From the cell containing the given text, extract its center point as (x, y) coordinate. 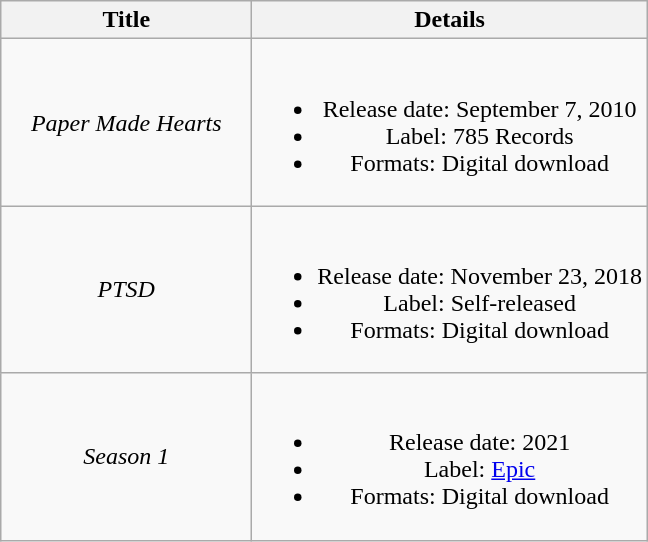
Details (450, 20)
Release date: 2021Label: EpicFormats: Digital download (450, 456)
PTSD (126, 290)
Title (126, 20)
Season 1 (126, 456)
Paper Made Hearts (126, 122)
Release date: November 23, 2018Label: Self-releasedFormats: Digital download (450, 290)
Release date: September 7, 2010Label: 785 RecordsFormats: Digital download (450, 122)
